Identify which cell holds the provided text, then report its [X, Y] central coordinate. 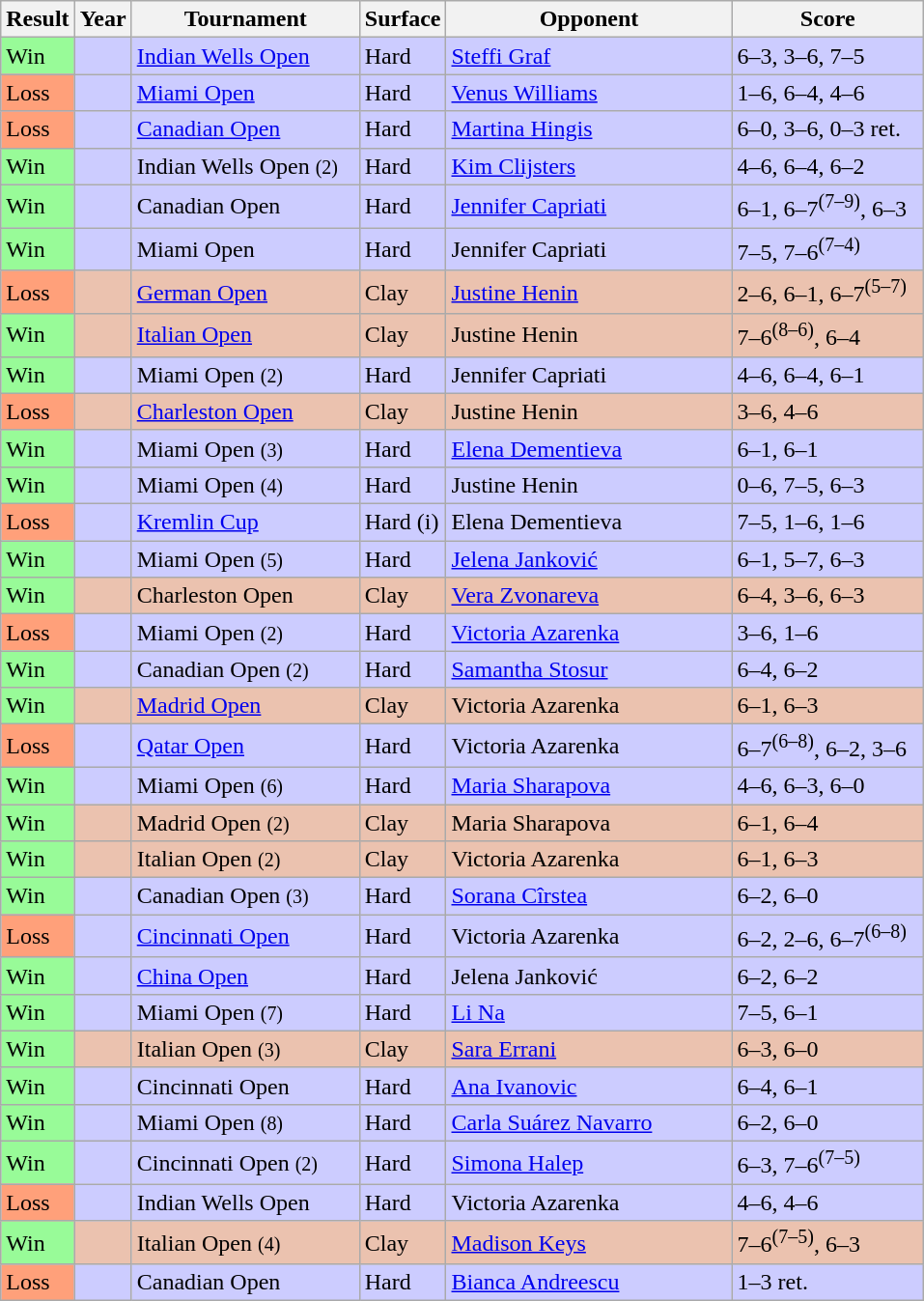
6–1, 6–1 [828, 448]
3–6, 1–6 [828, 633]
Madrid Open [245, 706]
Samantha Stosur [589, 669]
Qatar Open [245, 746]
4–6, 4–6 [828, 1202]
Venus Williams [589, 93]
Canadian Open (3) [245, 896]
Ana Ivanovic [589, 1086]
China Open [245, 976]
Hard (i) [403, 523]
Kim Clijsters [589, 166]
Tournament [245, 19]
Miami Open (3) [245, 448]
Steffi Graf [589, 56]
7–6(7–5), 6–3 [828, 1242]
Italian Open [245, 336]
6–3, 6–0 [828, 1049]
Bianca Andreescu [589, 1283]
Cincinnati Open (2) [245, 1163]
7–5, 7–6(7–4) [828, 249]
Miami Open (7) [245, 1012]
Li Na [589, 1012]
4–6, 6–4, 6–2 [828, 166]
3–6, 4–6 [828, 411]
Score [828, 19]
6–2, 2–6, 6–7(6–8) [828, 937]
Sara Errani [589, 1049]
Italian Open (2) [245, 860]
Surface [403, 19]
6–1, 6–7(7–9), 6–3 [828, 207]
Simona Halep [589, 1163]
German Open [245, 292]
Miami Open (8) [245, 1123]
Kremlin Cup [245, 523]
7–5, 6–1 [828, 1012]
7–6(8–6), 6–4 [828, 336]
6–4, 6–1 [828, 1086]
6–2, 6–2 [828, 976]
6–0, 3–6, 0–3 ret. [828, 129]
7–5, 1–6, 1–6 [828, 523]
Miami Open (6) [245, 785]
4–6, 6–3, 6–0 [828, 785]
6–3, 7–6(7–5) [828, 1163]
Carla Suárez Navarro [589, 1123]
6–4, 3–6, 6–3 [828, 596]
Martina Hingis [589, 129]
Year [102, 19]
Italian Open (4) [245, 1242]
2–6, 6–1, 6–7(5–7) [828, 292]
4–6, 6–4, 6–1 [828, 375]
1–3 ret. [828, 1283]
6–1, 6–4 [828, 823]
6–4, 6–2 [828, 669]
Sorana Cîrstea [589, 896]
Canadian Open (2) [245, 669]
Vera Zvonareva [589, 596]
Miami Open (5) [245, 559]
6–1, 5–7, 6–3 [828, 559]
Opponent [589, 19]
Result [38, 19]
6–7(6–8), 6–2, 3–6 [828, 746]
0–6, 7–5, 6–3 [828, 485]
Miami Open (4) [245, 485]
1–6, 6–4, 4–6 [828, 93]
Madison Keys [589, 1242]
Indian Wells Open (2) [245, 166]
Madrid Open (2) [245, 823]
6–3, 3–6, 7–5 [828, 56]
Italian Open (3) [245, 1049]
